Extract the [X, Y] coordinate from the center of the cell holding the provided text.  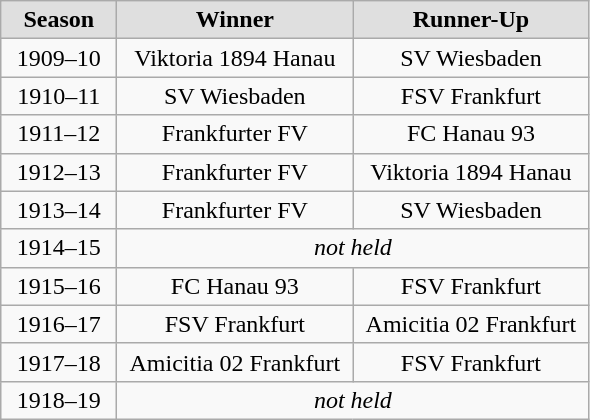
Runner-Up [471, 20]
1910–11 [59, 96]
1912–13 [59, 172]
1916–17 [59, 324]
Winner [235, 20]
1909–10 [59, 58]
Season [59, 20]
1917–18 [59, 362]
1914–15 [59, 248]
1915–16 [59, 286]
1918–19 [59, 400]
1911–12 [59, 134]
1913–14 [59, 210]
